For the text-containing cell, return its midpoint in (x, y) coordinate format. 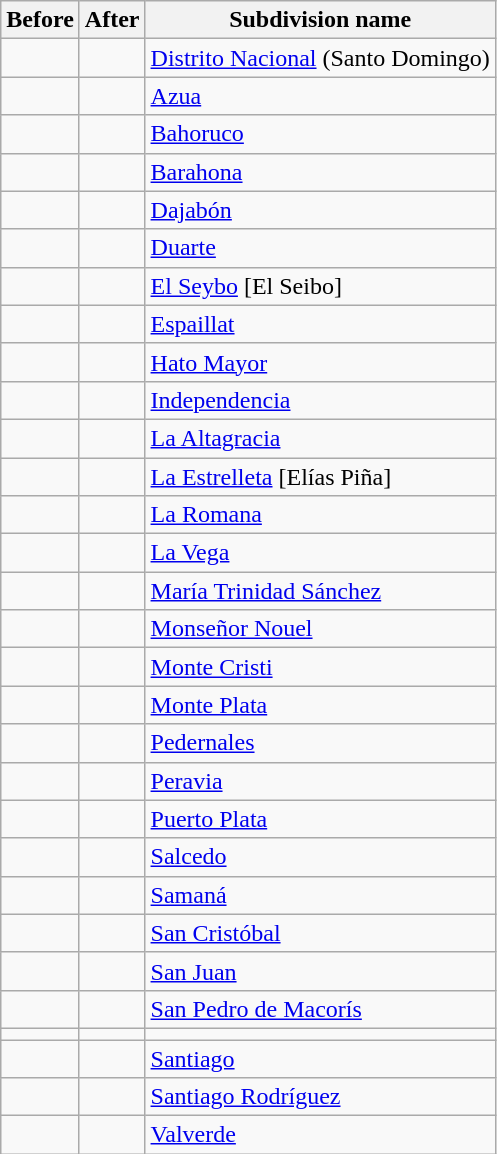
Pedernales (320, 743)
Monte Cristi (320, 667)
La Vega (320, 553)
Barahona (320, 172)
Hato Mayor (320, 362)
Bahoruco (320, 134)
Santiago (320, 1059)
Puerto Plata (320, 819)
Monte Plata (320, 705)
Salcedo (320, 857)
Duarte (320, 248)
San Juan (320, 971)
Samaná (320, 895)
El Seybo [El Seibo] (320, 286)
Peravia (320, 781)
Dajabón (320, 210)
Before (40, 20)
La Estrelleta [Elías Piña] (320, 477)
Azua (320, 96)
Distrito Nacional (Santo Domingo) (320, 58)
Valverde (320, 1135)
María Trinidad Sánchez (320, 591)
La Altagracia (320, 438)
Espaillat (320, 324)
San Cristóbal (320, 933)
San Pedro de Macorís (320, 1009)
Santiago Rodríguez (320, 1097)
After (112, 20)
Independencia (320, 400)
Subdivision name (320, 20)
Monseñor Nouel (320, 629)
La Romana (320, 515)
